Find where the given text appears and provide that cell's center as (X, Y) coordinate. 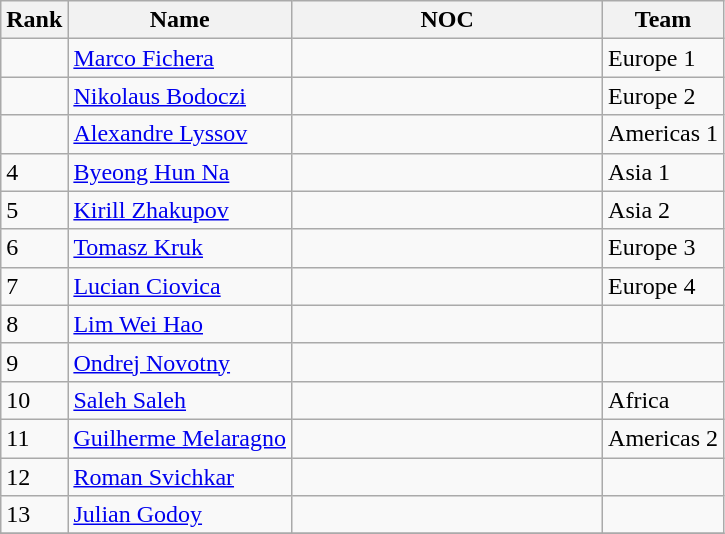
Lim Wei Hao (180, 324)
Europe 4 (664, 286)
Europe 1 (664, 58)
Ondrej Novotny (180, 362)
Saleh Saleh (180, 400)
Asia 1 (664, 172)
4 (34, 172)
Lucian Ciovica (180, 286)
NOC (448, 20)
Guilherme Melaragno (180, 438)
Julian Godoy (180, 515)
Europe 3 (664, 248)
13 (34, 515)
Europe 2 (664, 96)
Asia 2 (664, 210)
Team (664, 20)
8 (34, 324)
Africa (664, 400)
Americas 1 (664, 134)
9 (34, 362)
Alexandre Lyssov (180, 134)
12 (34, 477)
Kirill Zhakupov (180, 210)
Rank (34, 20)
7 (34, 286)
Name (180, 20)
Americas 2 (664, 438)
6 (34, 248)
11 (34, 438)
Marco Fichera (180, 58)
10 (34, 400)
Tomasz Kruk (180, 248)
Nikolaus Bodoczi (180, 96)
Roman Svichkar (180, 477)
5 (34, 210)
Byeong Hun Na (180, 172)
